Provide the (x, y) coordinate of the cell's center where the given text is located.  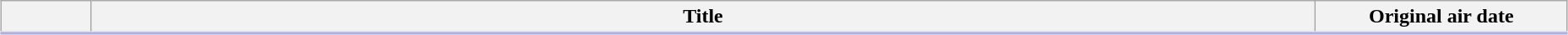
Original air date (1441, 17)
Title (703, 17)
